Identify which cell holds the provided text, then report its (x, y) central coordinate. 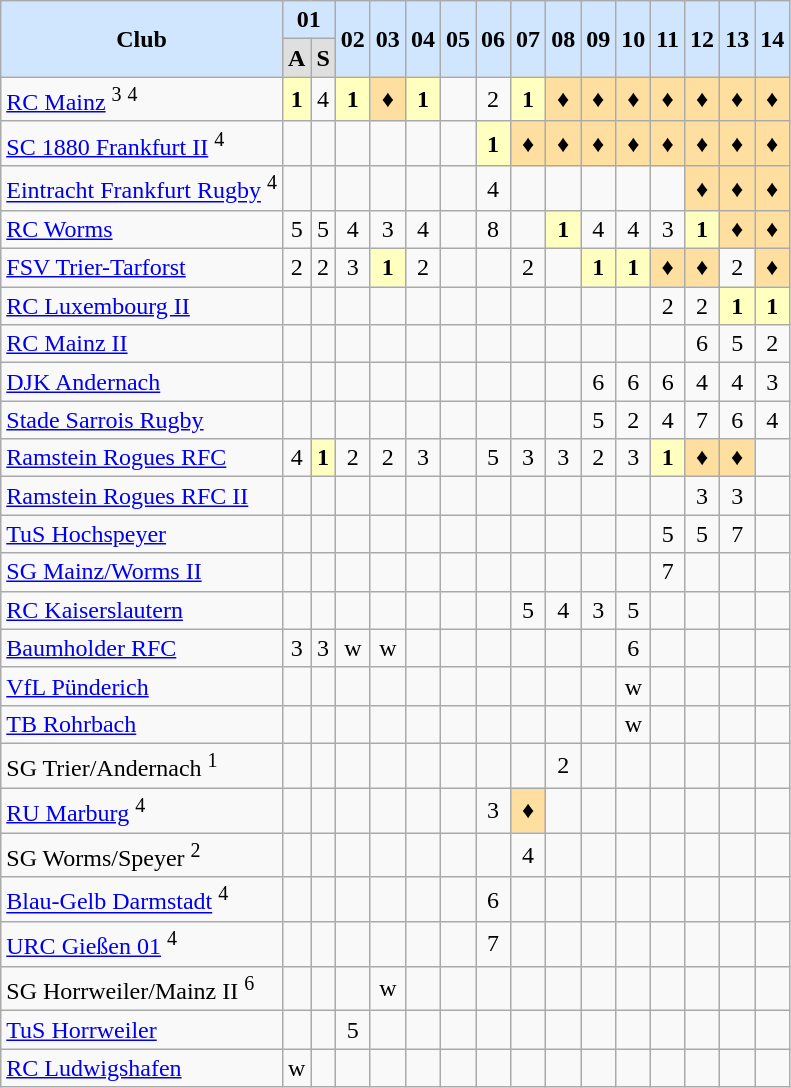
RC Mainz 3 4 (142, 100)
URC Gießen 01 4 (142, 944)
04 (422, 39)
03 (388, 39)
Ramstein Rogues RFC (142, 458)
Stade Sarrois Rugby (142, 420)
09 (598, 39)
RU Marburg 4 (142, 810)
Blau-Gelb Darmstadt 4 (142, 900)
VfL Pünderich (142, 686)
TuS Horrweiler (142, 1030)
Eintracht Frankfurt Rugby 4 (142, 188)
RC Kaiserslautern (142, 610)
05 (458, 39)
02 (352, 39)
S (323, 58)
RC Luxembourg II (142, 306)
SG Trier/Andernach 1 (142, 766)
RC Mainz II (142, 344)
TB Rohrbach (142, 724)
11 (668, 39)
SG Worms/Speyer 2 (142, 856)
RC Ludwigshafen (142, 1068)
13 (738, 39)
14 (772, 39)
07 (528, 39)
08 (564, 39)
SC 1880 Frankfurt II 4 (142, 144)
TuS Hochspeyer (142, 534)
8 (494, 230)
Baumholder RFC (142, 648)
DJK Andernach (142, 382)
01 (308, 20)
Ramstein Rogues RFC II (142, 496)
12 (702, 39)
10 (634, 39)
SG Mainz/Worms II (142, 572)
A (296, 58)
Club (142, 39)
06 (494, 39)
RC Worms (142, 230)
FSV Trier-Tarforst (142, 268)
SG Horrweiler/Mainz II 6 (142, 988)
